Return (X, Y) of the center of cell containing provided text 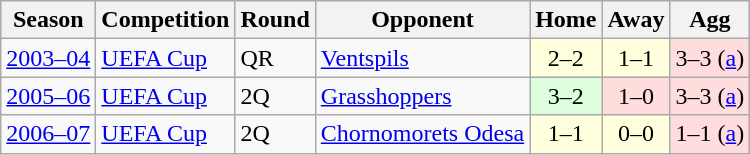
Round (275, 20)
Away (636, 20)
Ventspils (422, 58)
Season (48, 20)
Chornomorets Odesa (422, 134)
2003–04 (48, 58)
Opponent (422, 20)
1–0 (636, 96)
2005–06 (48, 96)
1–1 (a) (710, 134)
Grasshoppers (422, 96)
2–2 (566, 58)
3–2 (566, 96)
QR (275, 58)
Home (566, 20)
0–0 (636, 134)
Competition (166, 20)
2006–07 (48, 134)
Agg (710, 20)
